For the text-containing cell, return its midpoint in [X, Y] coordinate format. 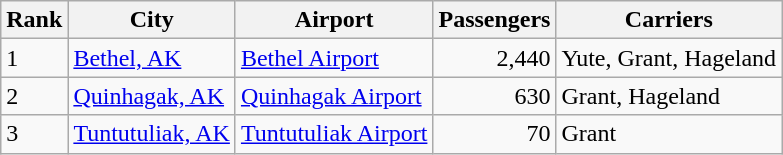
Yute, Grant, Hageland [669, 58]
Quinhagak Airport [334, 96]
70 [494, 134]
Carriers [669, 20]
Grant [669, 134]
2,440 [494, 58]
Bethel Airport [334, 58]
3 [34, 134]
Quinhagak, AK [152, 96]
Rank [34, 20]
Bethel, AK [152, 58]
Grant, Hageland [669, 96]
1 [34, 58]
630 [494, 96]
Passengers [494, 20]
2 [34, 96]
Airport [334, 20]
City [152, 20]
Tuntutuliak Airport [334, 134]
Tuntutuliak, AK [152, 134]
